Output the (X, Y) coordinate of the center of the cell containing the given text.  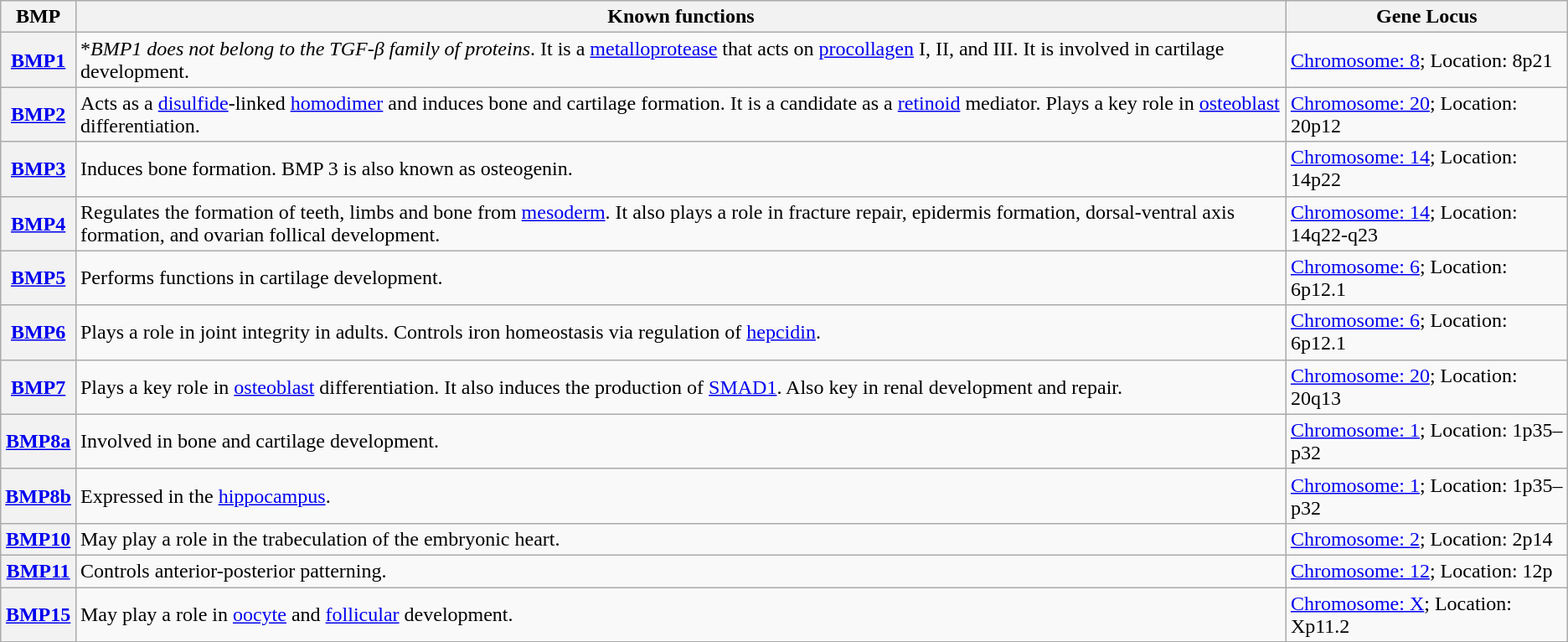
BMP3 (39, 169)
Gene Locus (1426, 17)
BMP2 (39, 114)
Chromosome: X; Location: Xp11.2 (1426, 614)
BMP (39, 17)
Expressed in the hippocampus. (680, 496)
BMP7 (39, 387)
Performs functions in cartilage development. (680, 278)
Known functions (680, 17)
Plays a key role in osteoblast differentiation. It also induces the production of SMAD1. Also key in renal development and repair. (680, 387)
Chromosome: 14; Location: 14q22-q23 (1426, 223)
Plays a role in joint integrity in adults. Controls iron homeostasis via regulation of hepcidin. (680, 332)
Chromosome: 20; Location: 20p12 (1426, 114)
Chromosome: 20; Location: 20q13 (1426, 387)
BMP11 (39, 571)
Induces bone formation. BMP 3 is also known as osteogenin. (680, 169)
Controls anterior-posterior patterning. (680, 571)
May play a role in oocyte and follicular development. (680, 614)
BMP8b (39, 496)
May play a role in the trabeculation of the embryonic heart. (680, 539)
Involved in bone and cartilage development. (680, 441)
BMP5 (39, 278)
Chromosome: 2; Location: 2p14 (1426, 539)
BMP6 (39, 332)
BMP10 (39, 539)
BMP1 (39, 60)
Chromosome: 14; Location: 14p22 (1426, 169)
BMP8a (39, 441)
BMP15 (39, 614)
Chromosome: 8; Location: 8p21 (1426, 60)
Chromosome: 12; Location: 12p (1426, 571)
BMP4 (39, 223)
